For the text-containing cell, return its midpoint in [X, Y] coordinate format. 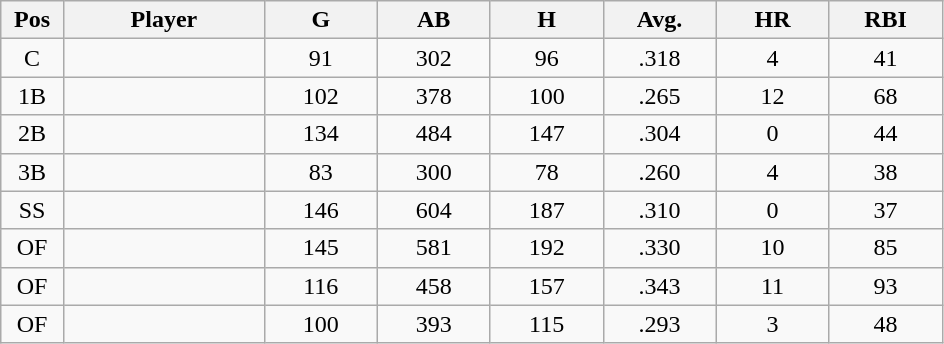
145 [320, 248]
SS [32, 210]
115 [546, 324]
.330 [660, 248]
300 [434, 172]
134 [320, 134]
93 [886, 286]
.304 [660, 134]
116 [320, 286]
AB [434, 20]
91 [320, 58]
RBI [886, 20]
44 [886, 134]
393 [434, 324]
484 [434, 134]
157 [546, 286]
83 [320, 172]
102 [320, 96]
3 [772, 324]
378 [434, 96]
10 [772, 248]
37 [886, 210]
147 [546, 134]
2B [32, 134]
Player [164, 20]
.318 [660, 58]
581 [434, 248]
11 [772, 286]
604 [434, 210]
H [546, 20]
38 [886, 172]
HR [772, 20]
458 [434, 286]
302 [434, 58]
3B [32, 172]
146 [320, 210]
.265 [660, 96]
85 [886, 248]
96 [546, 58]
41 [886, 58]
C [32, 58]
G [320, 20]
1B [32, 96]
.310 [660, 210]
Avg. [660, 20]
78 [546, 172]
48 [886, 324]
192 [546, 248]
.260 [660, 172]
68 [886, 96]
187 [546, 210]
.293 [660, 324]
12 [772, 96]
.343 [660, 286]
Pos [32, 20]
